Return (X, Y) of the center of cell containing provided text 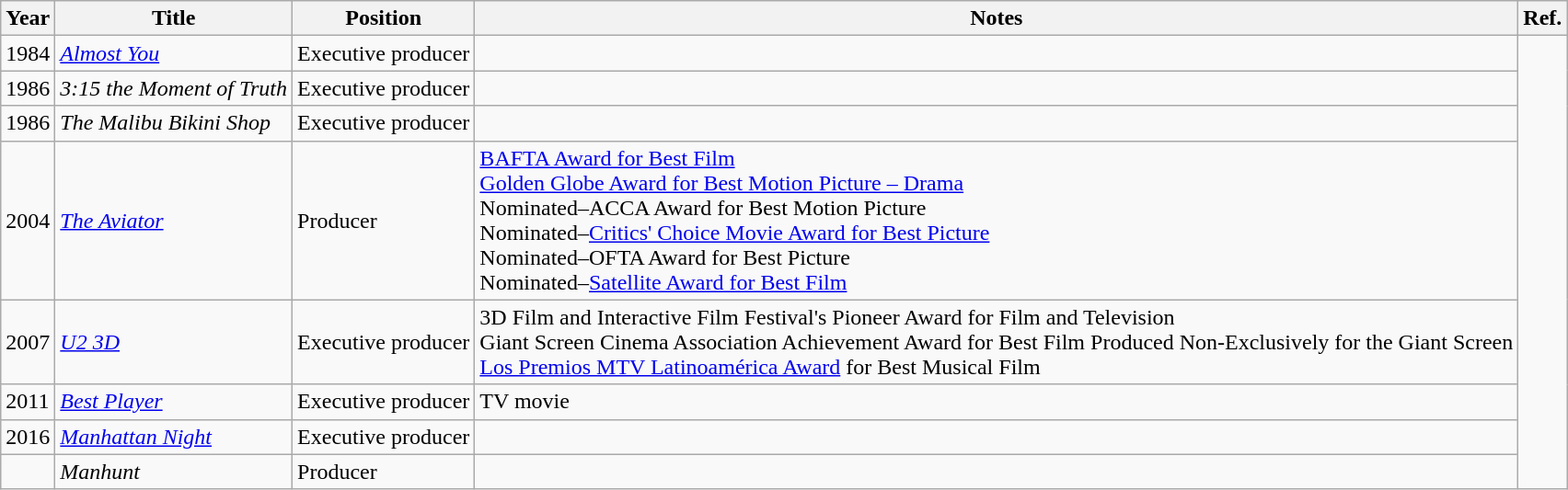
Year (28, 18)
U2 3D (174, 342)
2007 (28, 342)
The Malibu Bikini Shop (174, 123)
2011 (28, 402)
Almost You (174, 53)
2004 (28, 221)
Manhattan Night (174, 437)
Notes (997, 18)
The Aviator (174, 221)
Manhunt (174, 472)
Position (384, 18)
Ref. (1542, 18)
3:15 the Moment of Truth (174, 88)
Best Player (174, 402)
1984 (28, 53)
TV movie (997, 402)
2016 (28, 437)
Title (174, 18)
